Pinpoint the cell where the given text exists, returning its (X, Y) midpoint coordinate. 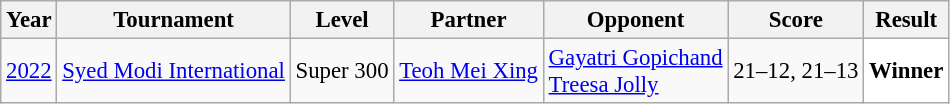
Opponent (636, 20)
2022 (29, 72)
Super 300 (342, 72)
Score (796, 20)
Year (29, 20)
Winner (906, 72)
Tournament (174, 20)
Result (906, 20)
Partner (468, 20)
Gayatri Gopichand Treesa Jolly (636, 72)
21–12, 21–13 (796, 72)
Syed Modi International (174, 72)
Level (342, 20)
Teoh Mei Xing (468, 72)
